Capture the cell that displays the provided text and extract its [X, Y] central coordinate. 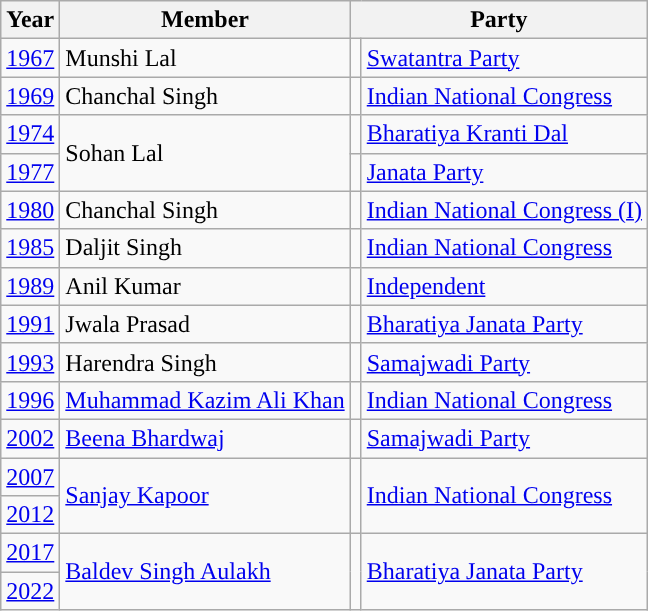
2007 [30, 477]
Daljit Singh [205, 248]
Muhammad Kazim Ali Khan [205, 400]
Member [205, 20]
Janata Party [504, 172]
1980 [30, 210]
1967 [30, 58]
1977 [30, 172]
1991 [30, 324]
1969 [30, 96]
Anil Kumar [205, 286]
2017 [30, 553]
Jwala Prasad [205, 324]
Baldev Singh Aulakh [205, 572]
Party [498, 20]
2002 [30, 438]
Independent [504, 286]
Swatantra Party [504, 58]
Sanjay Kapoor [205, 496]
1996 [30, 400]
Harendra Singh [205, 362]
Year [30, 20]
2012 [30, 515]
1985 [30, 248]
Beena Bhardwaj [205, 438]
1993 [30, 362]
Indian National Congress (I) [504, 210]
1989 [30, 286]
1974 [30, 134]
2022 [30, 591]
Sohan Lal [205, 153]
Munshi Lal [205, 58]
Bharatiya Kranti Dal [504, 134]
